Identify which cell holds the provided text, then report its [x, y] central coordinate. 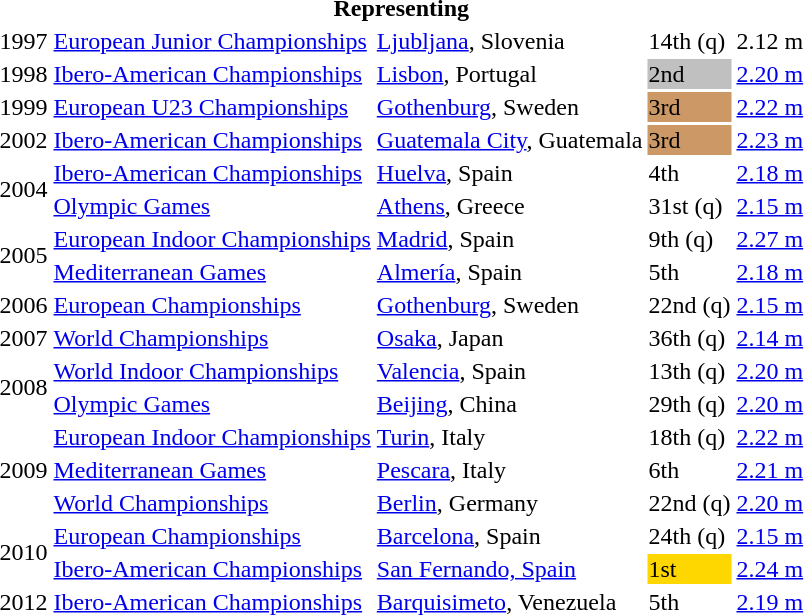
Ljubljana, Slovenia [510, 41]
Beijing, China [510, 404]
24th (q) [690, 536]
World Indoor Championships [212, 371]
31st (q) [690, 206]
Barcelona, Spain [510, 536]
5th [690, 272]
18th (q) [690, 437]
36th (q) [690, 338]
29th (q) [690, 404]
6th [690, 470]
Turin, Italy [510, 437]
Almería, Spain [510, 272]
Guatemala City, Guatemala [510, 140]
Madrid, Spain [510, 239]
Osaka, Japan [510, 338]
San Fernando, Spain [510, 569]
Berlin, Germany [510, 503]
2nd [690, 74]
Athens, Greece [510, 206]
European U23 Championships [212, 107]
European Junior Championships [212, 41]
1st [690, 569]
Lisbon, Portugal [510, 74]
Huelva, Spain [510, 173]
4th [690, 173]
14th (q) [690, 41]
Pescara, Italy [510, 470]
13th (q) [690, 371]
Valencia, Spain [510, 371]
9th (q) [690, 239]
